Detect which cell encompasses the target text, then output its (X, Y) center coordinate. 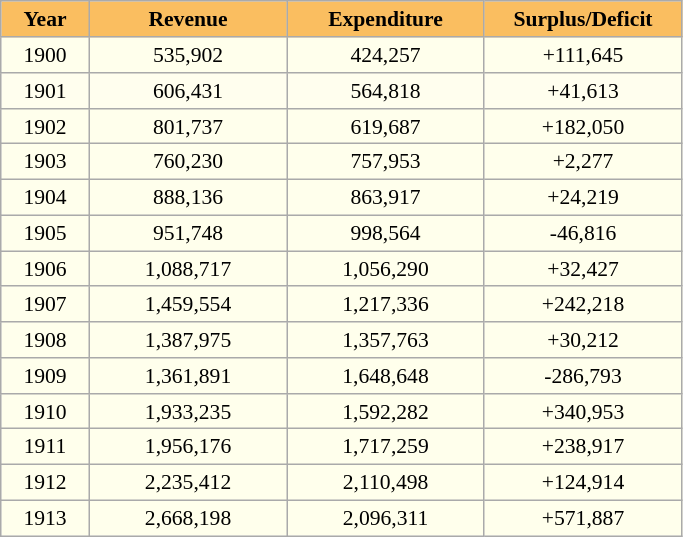
757,953 (386, 162)
1901 (46, 91)
1907 (46, 304)
1,217,336 (386, 304)
-286,793 (583, 376)
1912 (46, 482)
1,357,763 (386, 340)
998,564 (386, 233)
Surplus/Deficit (583, 19)
1904 (46, 197)
1,717,259 (386, 447)
951,748 (188, 233)
+340,953 (583, 411)
1,956,176 (188, 447)
+242,218 (583, 304)
1,056,290 (386, 269)
+41,613 (583, 91)
+30,212 (583, 340)
-46,816 (583, 233)
+24,219 (583, 197)
2,668,198 (188, 518)
2,110,498 (386, 482)
+2,277 (583, 162)
801,737 (188, 126)
1911 (46, 447)
535,902 (188, 55)
888,136 (188, 197)
424,257 (386, 55)
1903 (46, 162)
1,088,717 (188, 269)
+111,645 (583, 55)
863,917 (386, 197)
+571,887 (583, 518)
1902 (46, 126)
1908 (46, 340)
760,230 (188, 162)
1905 (46, 233)
619,687 (386, 126)
1910 (46, 411)
+32,427 (583, 269)
+182,050 (583, 126)
+238,917 (583, 447)
1,387,975 (188, 340)
606,431 (188, 91)
1,648,648 (386, 376)
564,818 (386, 91)
+124,914 (583, 482)
1900 (46, 55)
1909 (46, 376)
1913 (46, 518)
Expenditure (386, 19)
1,361,891 (188, 376)
2,096,311 (386, 518)
1906 (46, 269)
1,459,554 (188, 304)
Revenue (188, 19)
Year (46, 19)
2,235,412 (188, 482)
1,933,235 (188, 411)
1,592,282 (386, 411)
